From the cell containing the given text, extract its center point as (X, Y) coordinate. 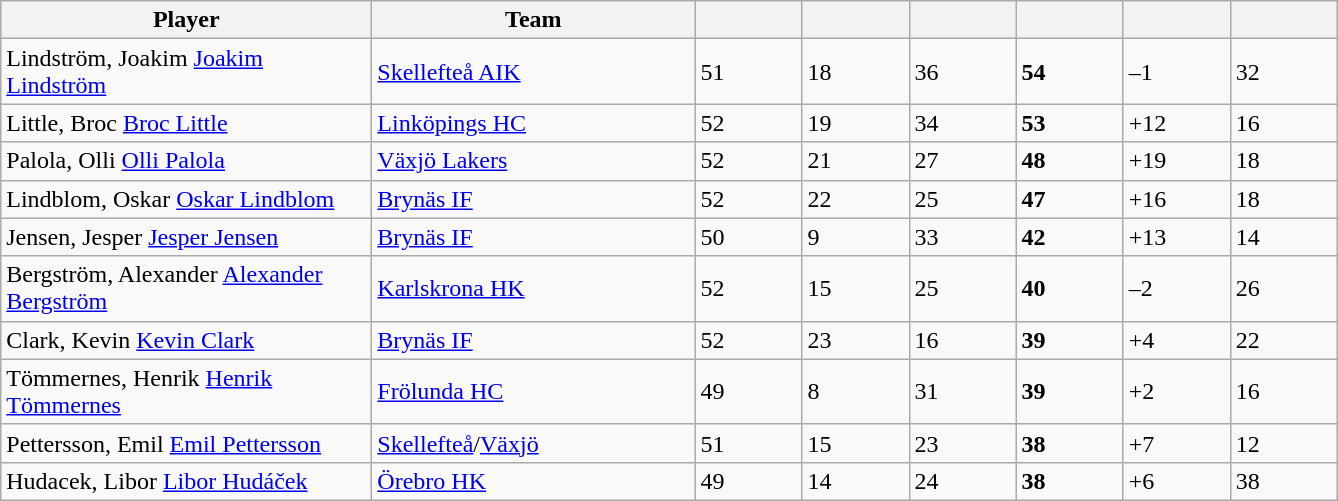
+19 (1176, 161)
Bergström, Alexander Alexander Bergström (186, 288)
24 (962, 481)
42 (1070, 237)
–2 (1176, 288)
Pettersson, Emil Emil Pettersson (186, 443)
47 (1070, 199)
19 (856, 123)
9 (856, 237)
26 (1284, 288)
+7 (1176, 443)
32 (1284, 72)
Jensen, Jesper Jesper Jensen (186, 237)
Team (534, 20)
50 (748, 237)
40 (1070, 288)
Tömmernes, Henrik Henrik Tömmernes (186, 392)
+4 (1176, 340)
33 (962, 237)
Linköpings HC (534, 123)
53 (1070, 123)
Player (186, 20)
12 (1284, 443)
Karlskrona HK (534, 288)
31 (962, 392)
+6 (1176, 481)
Palola, Olli Olli Palola (186, 161)
Örebro HK (534, 481)
27 (962, 161)
+12 (1176, 123)
Hudacek, Libor Libor Hudáček (186, 481)
Little, Broc Broc Little (186, 123)
Skellefteå AIK (534, 72)
34 (962, 123)
–1 (1176, 72)
+16 (1176, 199)
8 (856, 392)
Lindström, Joakim Joakim Lindström (186, 72)
Frölunda HC (534, 392)
Växjö Lakers (534, 161)
+2 (1176, 392)
Skellefteå/Växjö (534, 443)
48 (1070, 161)
36 (962, 72)
Clark, Kevin Kevin Clark (186, 340)
21 (856, 161)
Lindblom, Oskar Oskar Lindblom (186, 199)
+13 (1176, 237)
54 (1070, 72)
